Find where the given text appears and provide that cell's center as (x, y) coordinate. 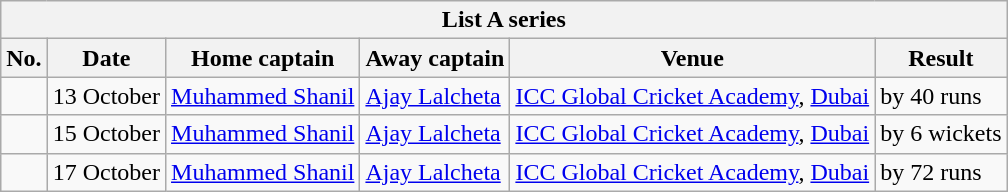
Result (941, 58)
by 72 runs (941, 172)
Venue (692, 58)
Home captain (263, 58)
13 October (106, 96)
Away captain (435, 58)
15 October (106, 134)
List A series (504, 20)
Date (106, 58)
by 40 runs (941, 96)
17 October (106, 172)
by 6 wickets (941, 134)
No. (24, 58)
